Pinpoint the cell where the given text exists, returning its [X, Y] midpoint coordinate. 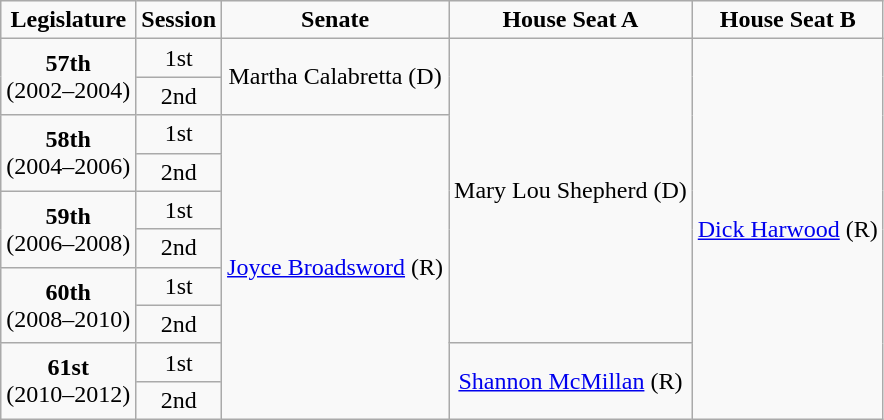
Joyce Broadsword (R) [336, 267]
Senate [336, 20]
61st (2010–2012) [68, 381]
Mary Lou Shepherd (D) [571, 191]
Session [179, 20]
Dick Harwood (R) [788, 230]
57th (2002–2004) [68, 77]
House Seat B [788, 20]
Shannon McMillan (R) [571, 381]
House Seat A [571, 20]
59th (2006–2008) [68, 229]
58th (2004–2006) [68, 153]
Martha Calabretta (D) [336, 77]
60th (2008–2010) [68, 305]
Legislature [68, 20]
